Return (X, Y) of the center of cell containing provided text 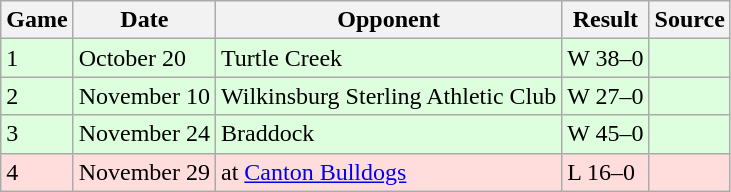
L 16–0 (606, 172)
1 (37, 58)
W 38–0 (606, 58)
Braddock (388, 134)
Turtle Creek (388, 58)
Source (690, 20)
at Canton Bulldogs (388, 172)
Result (606, 20)
Wilkinsburg Sterling Athletic Club (388, 96)
Date (144, 20)
Game (37, 20)
November 29 (144, 172)
4 (37, 172)
October 20 (144, 58)
W 45–0 (606, 134)
November 10 (144, 96)
November 24 (144, 134)
2 (37, 96)
W 27–0 (606, 96)
Opponent (388, 20)
3 (37, 134)
